Search for the cell housing the specified text and yield its [x, y] center coordinate. 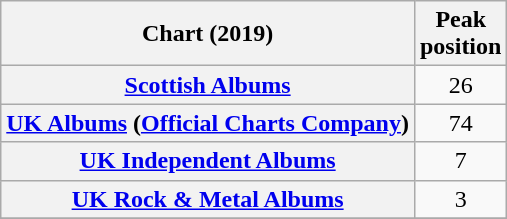
74 [460, 123]
Scottish Albums [208, 85]
Chart (2019) [208, 34]
UK Albums (Official Charts Company) [208, 123]
3 [460, 199]
Peakposition [460, 34]
UK Independent Albums [208, 161]
7 [460, 161]
UK Rock & Metal Albums [208, 199]
26 [460, 85]
